Extract the [X, Y] coordinate from the center of the cell holding the provided text.  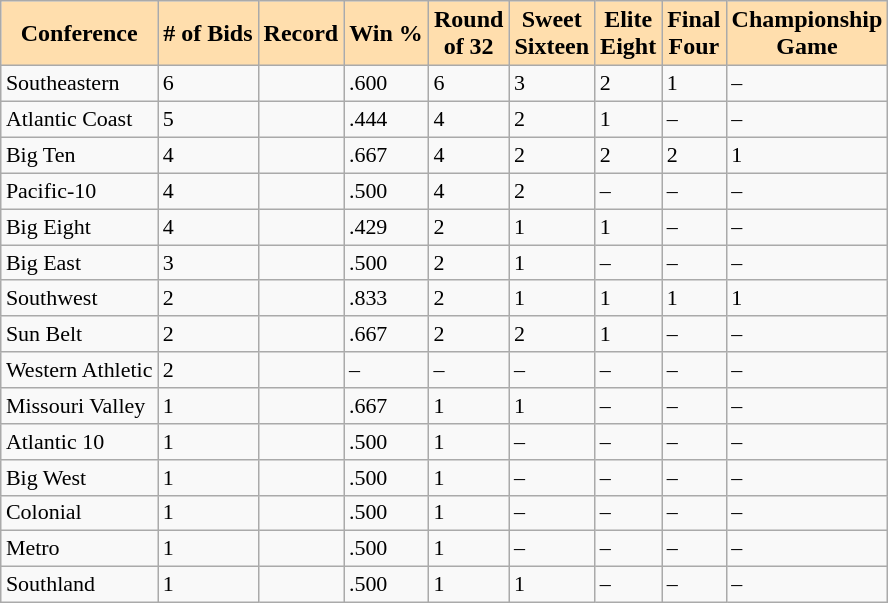
Pacific-10 [80, 191]
Atlantic Coast [80, 120]
Atlantic 10 [80, 441]
Sweet Sixteen [552, 34]
Record [301, 34]
Championship Game [807, 34]
Colonial [80, 513]
.444 [386, 120]
Southland [80, 585]
Win % [386, 34]
5 [208, 120]
Round of 32 [468, 34]
Western Athletic [80, 370]
Southwest [80, 298]
Sun Belt [80, 334]
Big West [80, 477]
Elite Eight [628, 34]
Southeastern [80, 84]
.600 [386, 84]
Big Eight [80, 227]
Final Four [694, 34]
Big East [80, 263]
.429 [386, 227]
.833 [386, 298]
Missouri Valley [80, 406]
Big Ten [80, 155]
# of Bids [208, 34]
Conference [80, 34]
Metro [80, 549]
